Extract the [X, Y] coordinate from the center of the cell holding the provided text.  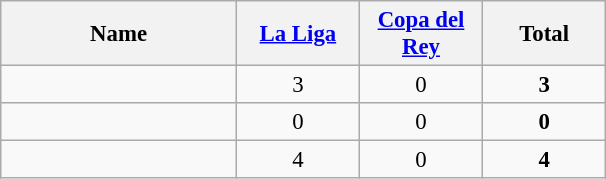
Total [544, 34]
Copa del Rey [420, 34]
La Liga [298, 34]
Name [119, 34]
